Detect which cell encompasses the target text, then output its (X, Y) center coordinate. 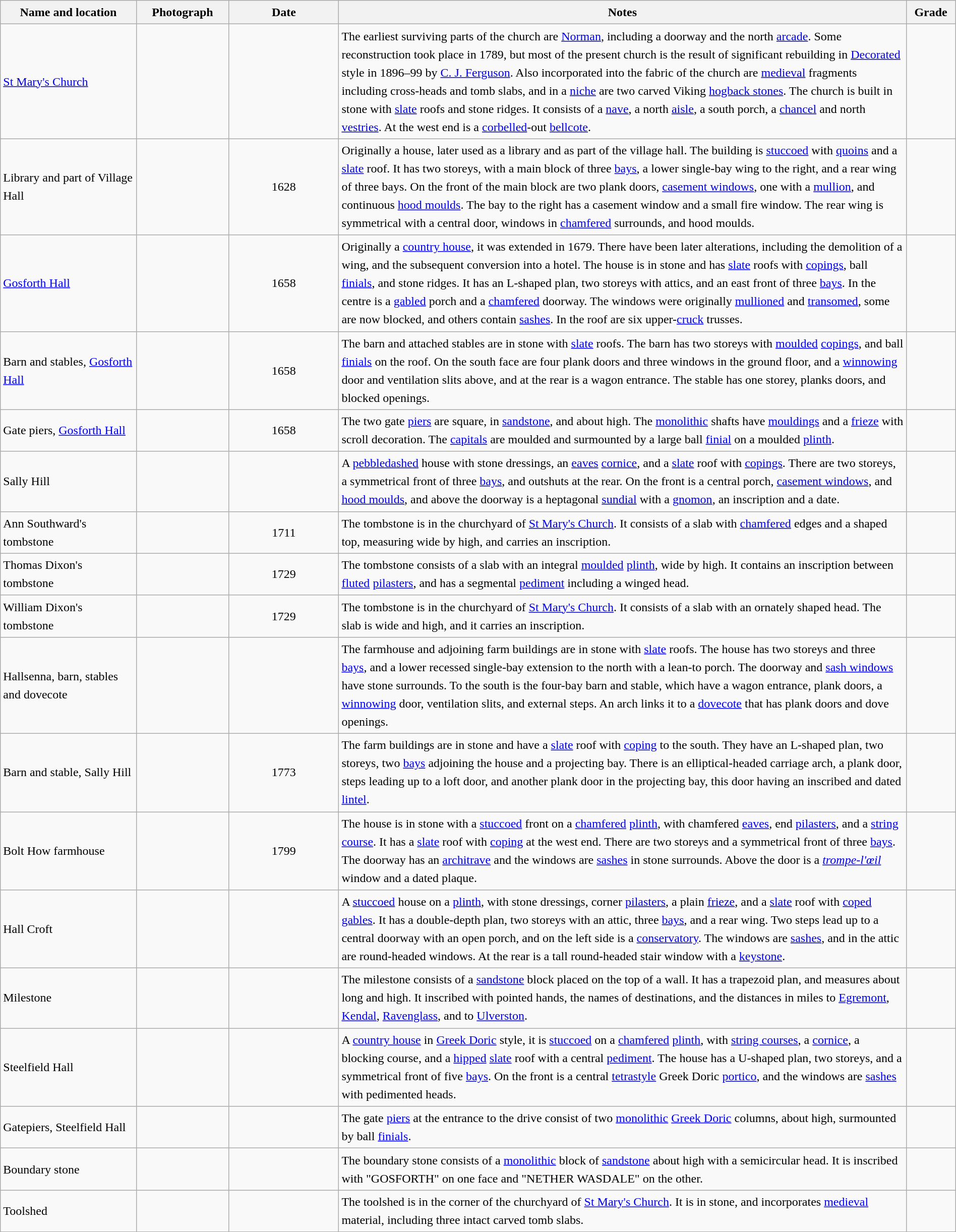
1628 (284, 187)
Library and part of Village Hall (69, 187)
Boundary stone (69, 1169)
Barn and stable, Sally Hill (69, 773)
Date (284, 12)
Toolshed (69, 1211)
1773 (284, 773)
St Mary's Church (69, 82)
Barn and stables, Gosforth Hall (69, 370)
Name and location (69, 12)
Hall Croft (69, 929)
Gate piers, Gosforth Hall (69, 431)
Ann Southward's tombstone (69, 533)
Sally Hill (69, 481)
Bolt How farmhouse (69, 851)
Hallsenna, barn, stables and dovecote (69, 685)
Thomas Dixon's tombstone (69, 574)
Grade (931, 12)
Photograph (183, 12)
1799 (284, 851)
Steelfield Hall (69, 1067)
Gatepiers, Steelfield Hall (69, 1128)
Notes (622, 12)
William Dixon's tombstone (69, 616)
Milestone (69, 999)
The gate piers at the entrance to the drive consist of two monolithic Greek Doric columns, about high, surmounted by ball finials. (622, 1128)
1711 (284, 533)
Gosforth Hall (69, 283)
